Return (X, Y) of the center of cell containing provided text 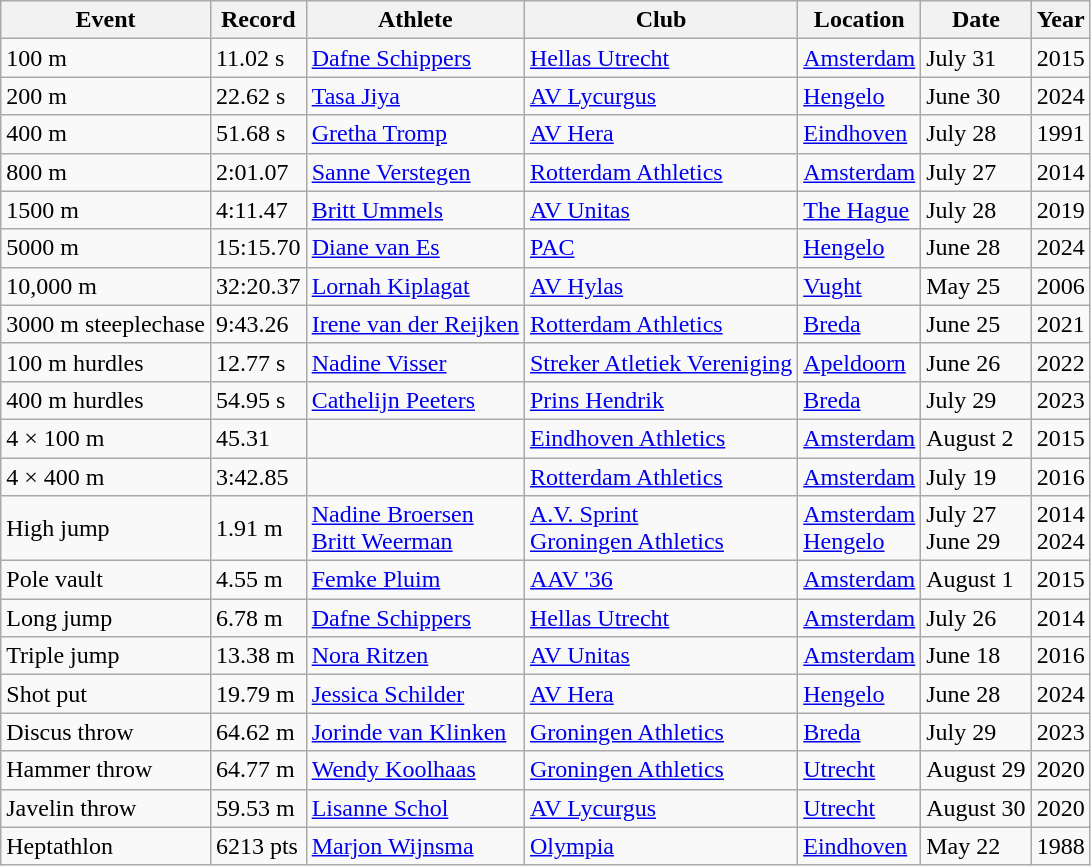
August 29 (976, 770)
3:42.85 (258, 477)
Jorinde van Klinken (415, 732)
19.79 m (258, 694)
June 18 (976, 656)
Cathelijn Peeters (415, 400)
Tasa Jiya (415, 96)
Sanne Verstegen (415, 172)
4 × 100 m (106, 438)
64.77 m (258, 770)
2006 (1060, 286)
200 m (106, 96)
6213 pts (258, 846)
Hammer throw (106, 770)
22.62 s (258, 96)
Prins Hendrik (660, 400)
High jump (106, 528)
Year (1060, 20)
4 × 400 m (106, 477)
Event (106, 20)
12.77 s (258, 362)
June 26 (976, 362)
May 25 (976, 286)
400 m hurdles (106, 400)
2022 (1060, 362)
AmsterdamHengelo (860, 528)
9:43.26 (258, 324)
Britt Ummels (415, 210)
Streker Atletiek Vereniging (660, 362)
45.31 (258, 438)
Marjon Wijnsma (415, 846)
3000 m steeplechase (106, 324)
Vught (860, 286)
Heptathlon (106, 846)
July 27 (976, 172)
Gretha Tromp (415, 134)
Location (860, 20)
Javelin throw (106, 808)
5000 m (106, 248)
Nadine BroersenBritt Weerman (415, 528)
Date (976, 20)
Irene van der Reijken (415, 324)
AAV '36 (660, 580)
Wendy Koolhaas (415, 770)
100 m hurdles (106, 362)
20142024 (1060, 528)
51.68 s (258, 134)
Athlete (415, 20)
July 26 (976, 618)
Nadine Visser (415, 362)
May 22 (976, 846)
Lornah Kiplagat (415, 286)
59.53 m (258, 808)
July 31 (976, 58)
July 27June 29 (976, 528)
11.02 s (258, 58)
Pole vault (106, 580)
10,000 m (106, 286)
2:01.07 (258, 172)
Diane van Es (415, 248)
Lisanne Schol (415, 808)
Apeldoorn (860, 362)
13.38 m (258, 656)
4:11.47 (258, 210)
6.78 m (258, 618)
32:20.37 (258, 286)
1500 m (106, 210)
1991 (1060, 134)
Femke Pluim (415, 580)
AV Hylas (660, 286)
Eindhoven Athletics (660, 438)
Club (660, 20)
The Hague (860, 210)
August 2 (976, 438)
July 19 (976, 477)
4.55 m (258, 580)
Record (258, 20)
PAC (660, 248)
2021 (1060, 324)
15:15.70 (258, 248)
June 30 (976, 96)
Nora Ritzen (415, 656)
800 m (106, 172)
1988 (1060, 846)
Long jump (106, 618)
June 25 (976, 324)
Discus throw (106, 732)
August 30 (976, 808)
A.V. SprintGroningen Athletics (660, 528)
400 m (106, 134)
Olympia (660, 846)
August 1 (976, 580)
100 m (106, 58)
54.95 s (258, 400)
1.91 m (258, 528)
Shot put (106, 694)
Jessica Schilder (415, 694)
2019 (1060, 210)
Triple jump (106, 656)
64.62 m (258, 732)
